Locate the cell with the specified text and output its [X, Y] center coordinate. 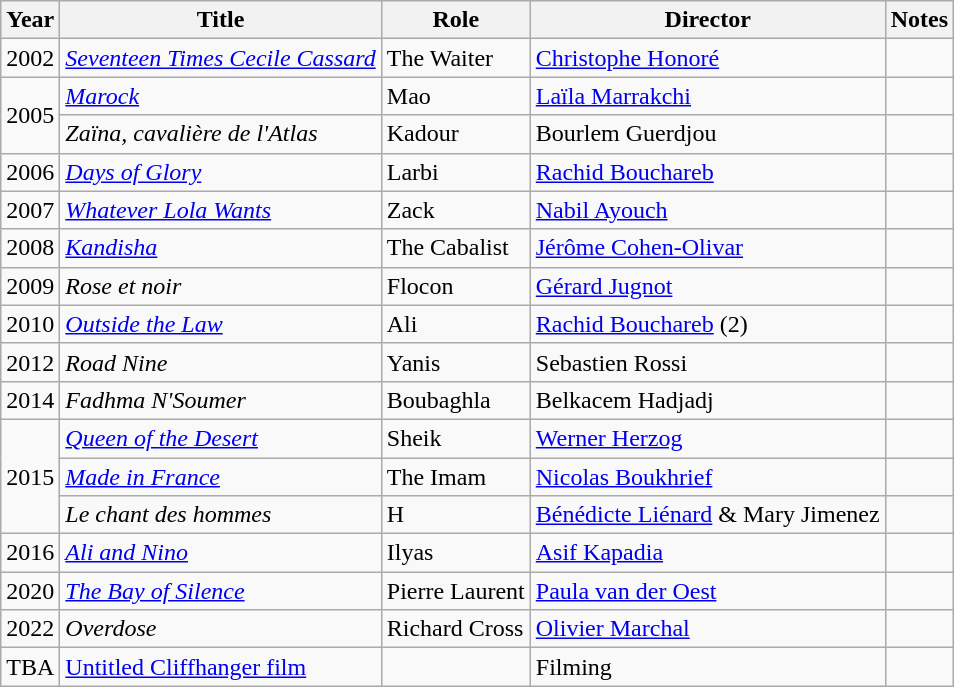
TBA [30, 667]
2012 [30, 362]
H [456, 515]
2015 [30, 476]
Ali [456, 324]
Rose et noir [220, 286]
Overdose [220, 629]
Kandisha [220, 248]
2010 [30, 324]
Belkacem Hadjadj [708, 400]
Road Nine [220, 362]
Filming [708, 667]
The Bay of Silence [220, 591]
Zack [456, 210]
Ilyas [456, 553]
The Imam [456, 477]
Kadour [456, 134]
Rachid Bouchareb (2) [708, 324]
2006 [30, 172]
Christophe Honoré [708, 58]
Days of Glory [220, 172]
2020 [30, 591]
Untitled Cliffhanger film [220, 667]
2009 [30, 286]
Queen of the Desert [220, 438]
Notes [919, 20]
Gérard Jugnot [708, 286]
The Waiter [456, 58]
Laïla Marrakchi [708, 96]
Outside the Law [220, 324]
Nicolas Boukhrief [708, 477]
Richard Cross [456, 629]
The Cabalist [456, 248]
Flocon [456, 286]
Larbi [456, 172]
2007 [30, 210]
Yanis [456, 362]
Ali and Nino [220, 553]
Seventeen Times Cecile Cassard [220, 58]
Year [30, 20]
Asif Kapadia [708, 553]
Role [456, 20]
Bénédicte Liénard & Mary Jimenez [708, 515]
2022 [30, 629]
Marock [220, 96]
Le chant des hommes [220, 515]
Sheik [456, 438]
Pierre Laurent [456, 591]
Rachid Bouchareb [708, 172]
Title [220, 20]
Zaïna, cavalière de l'Atlas [220, 134]
Paula van der Oest [708, 591]
Director [708, 20]
Werner Herzog [708, 438]
2016 [30, 553]
2005 [30, 115]
2014 [30, 400]
2002 [30, 58]
Boubaghla [456, 400]
Bourlem Guerdjou [708, 134]
Olivier Marchal [708, 629]
Mao [456, 96]
Nabil Ayouch [708, 210]
2008 [30, 248]
Fadhma N'Soumer [220, 400]
Made in France [220, 477]
Whatever Lola Wants [220, 210]
Jérôme Cohen-Olivar [708, 248]
Sebastien Rossi [708, 362]
